Provide the [x, y] coordinate of the cell's center where the given text is located.  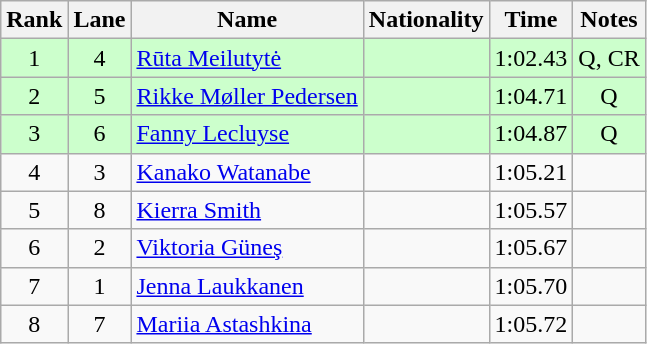
1:05.21 [531, 172]
Name [247, 20]
Mariia Astashkina [247, 324]
Viktoria Güneş [247, 248]
1:05.72 [531, 324]
1:04.87 [531, 134]
Fanny Lecluyse [247, 134]
1:05.57 [531, 210]
Rūta Meilutytė [247, 58]
Rikke Møller Pedersen [247, 96]
Rank [34, 20]
1:05.70 [531, 286]
Nationality [426, 20]
Lane [100, 20]
Q, CR [609, 58]
Time [531, 20]
1:05.67 [531, 248]
Kanako Watanabe [247, 172]
Jenna Laukkanen [247, 286]
1:04.71 [531, 96]
Kierra Smith [247, 210]
Notes [609, 20]
1:02.43 [531, 58]
